Identify which cell holds the provided text, then report its [x, y] central coordinate. 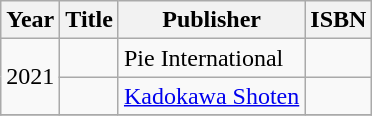
Title [90, 20]
ISBN [338, 20]
Kadokawa Shoten [211, 96]
2021 [30, 77]
Pie International [211, 58]
Publisher [211, 20]
Year [30, 20]
